Provide the [x, y] coordinate of the cell's center where the given text is located.  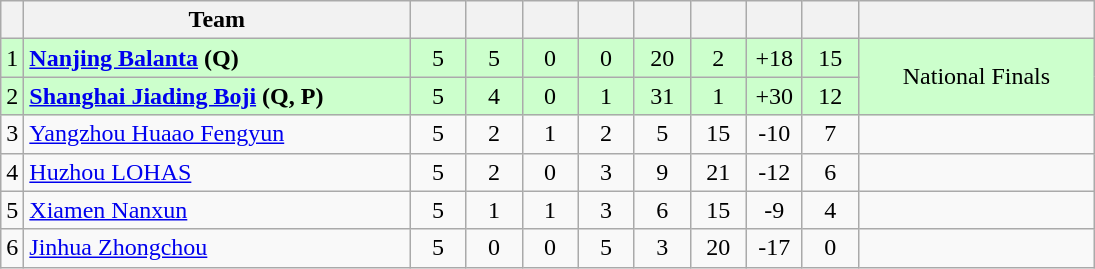
+18 [774, 58]
Jinhua Zhongchou [217, 248]
National Finals [976, 77]
Huzhou LOHAS [217, 172]
9 [662, 172]
+30 [774, 96]
Team [217, 20]
-12 [774, 172]
21 [718, 172]
Nanjing Balanta (Q) [217, 58]
31 [662, 96]
Shanghai Jiading Boji (Q, P) [217, 96]
12 [830, 96]
-9 [774, 210]
-10 [774, 134]
Yangzhou Huaao Fengyun [217, 134]
-17 [774, 248]
7 [830, 134]
Xiamen Nanxun [217, 210]
